Return [X, Y] of the center of cell containing provided text 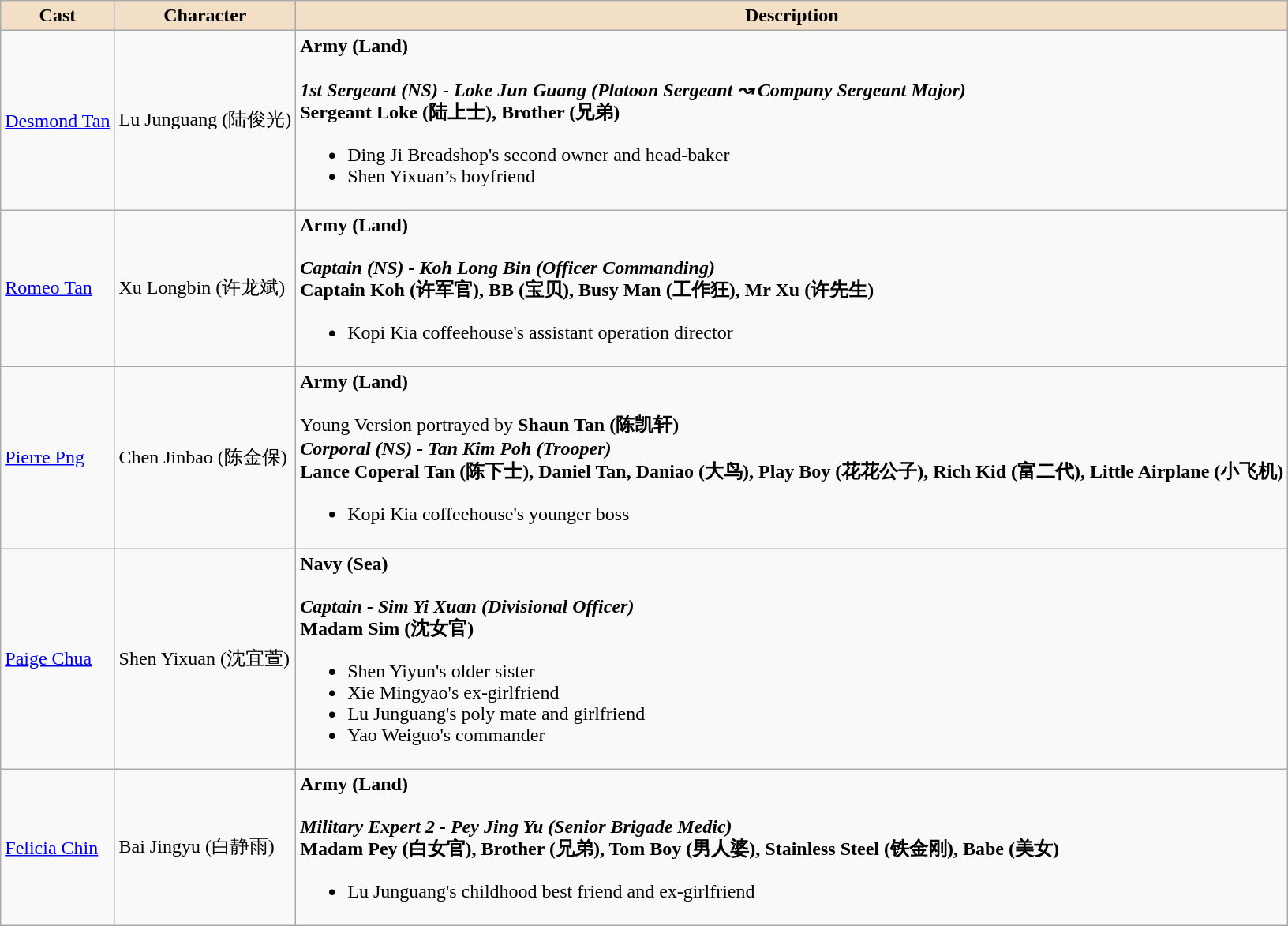
Xu Longbin (许龙斌) [205, 289]
Pierre Png [58, 457]
Chen Jinbao (陈金保) [205, 457]
Character [205, 16]
Shen Yixuan (沈宜萱) [205, 658]
Lu Junguang (陆俊光) [205, 120]
Bai Jingyu (白静雨) [205, 848]
Description [792, 16]
Cast [58, 16]
Paige Chua [58, 658]
Desmond Tan [58, 120]
Felicia Chin [58, 848]
Romeo Tan [58, 289]
